Scan for the cell matching the given text and deliver its (X, Y) coordinate at center. 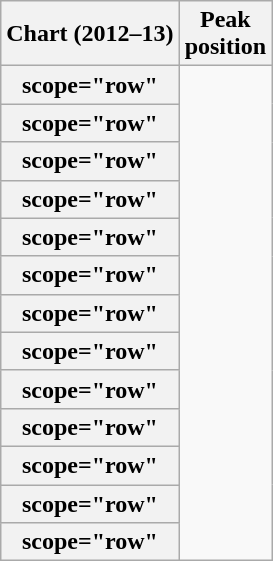
Peakposition (225, 34)
Chart (2012–13) (90, 34)
